Scan for the cell matching the given text and deliver its [x, y] coordinate at center. 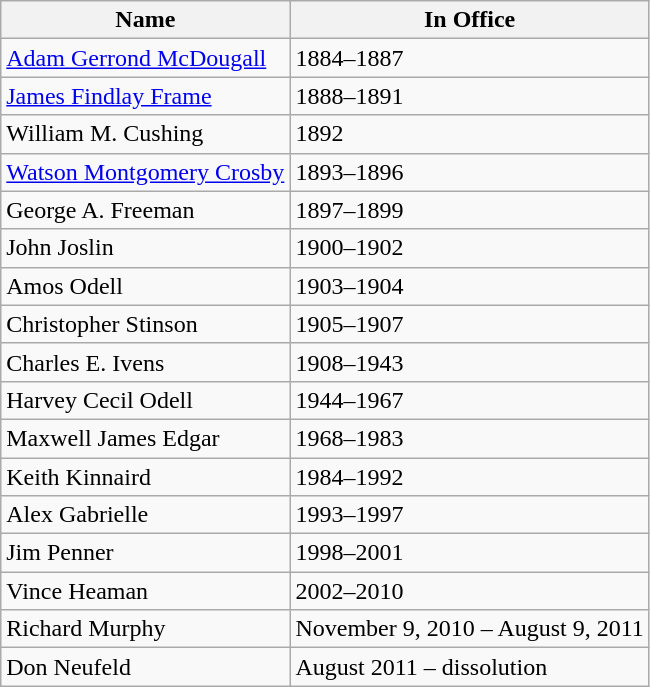
2002–2010 [470, 591]
Keith Kinnaird [146, 477]
1908–1943 [470, 362]
Christopher Stinson [146, 324]
1984–1992 [470, 477]
Name [146, 20]
August 2011 – dissolution [470, 667]
1944–1967 [470, 400]
James Findlay Frame [146, 96]
1993–1997 [470, 515]
In Office [470, 20]
1893–1896 [470, 172]
1884–1887 [470, 58]
1905–1907 [470, 324]
Maxwell James Edgar [146, 438]
Vince Heaman [146, 591]
1968–1983 [470, 438]
1998–2001 [470, 553]
Adam Gerrond McDougall [146, 58]
Don Neufeld [146, 667]
1903–1904 [470, 286]
1900–1902 [470, 248]
1892 [470, 134]
George A. Freeman [146, 210]
1888–1891 [470, 96]
William M. Cushing [146, 134]
Charles E. Ivens [146, 362]
Watson Montgomery Crosby [146, 172]
Amos Odell [146, 286]
Harvey Cecil Odell [146, 400]
Jim Penner [146, 553]
1897–1899 [470, 210]
November 9, 2010 – August 9, 2011 [470, 629]
Alex Gabrielle [146, 515]
Richard Murphy [146, 629]
John Joslin [146, 248]
